For the text-containing cell, return its midpoint in (X, Y) coordinate format. 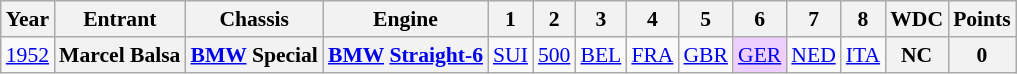
BEL (600, 55)
ITA (863, 55)
500 (554, 55)
FRA (652, 55)
GER (760, 55)
2 (554, 19)
Year (28, 19)
NC (916, 55)
BMW Straight-6 (406, 55)
5 (706, 19)
Points (982, 19)
3 (600, 19)
7 (813, 19)
GBR (706, 55)
6 (760, 19)
Entrant (120, 19)
4 (652, 19)
WDC (916, 19)
SUI (510, 55)
8 (863, 19)
NED (813, 55)
Marcel Balsa (120, 55)
Engine (406, 19)
Chassis (254, 19)
1952 (28, 55)
0 (982, 55)
1 (510, 19)
BMW Special (254, 55)
